Locate the cell with the specified text and output its [x, y] center coordinate. 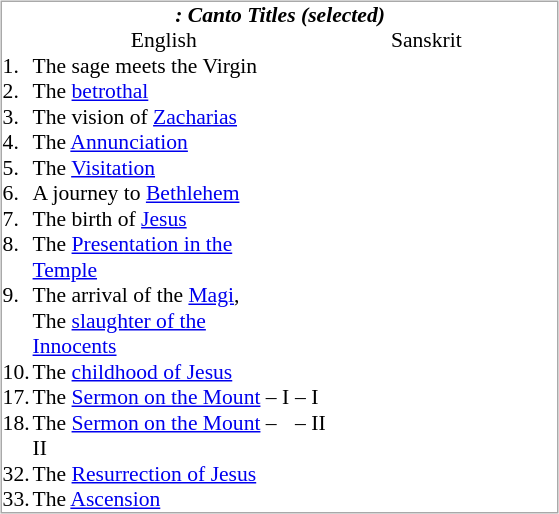
5. [18, 167]
The sage meets the Virgin [164, 65]
: Canto Titles (selected) [280, 14]
The Annunciation [164, 142]
7. [18, 218]
Sanskrit [426, 40]
The betrothal [164, 91]
1. [18, 65]
33. [18, 499]
The Sermon on the Mount – II [164, 434]
3. [18, 116]
4. [18, 142]
18. [18, 434]
The vision of Zacharias [164, 116]
10. [18, 371]
The Presentation in the Temple [164, 256]
17. [18, 397]
A journey to Bethlehem [164, 193]
The Sermon on the Mount – I [164, 397]
– I [426, 397]
– II [426, 434]
9. [18, 320]
The Visitation [164, 167]
2. [18, 91]
The arrival of the Magi,The slaughter of the Innocents [164, 320]
The Resurrection of Jesus [164, 473]
The childhood of Jesus [164, 371]
The Ascension [164, 499]
8. [18, 256]
6. [18, 193]
The birth of Jesus [164, 218]
32. [18, 473]
English [164, 40]
